Detect which cell encompasses the target text, then output its (X, Y) center coordinate. 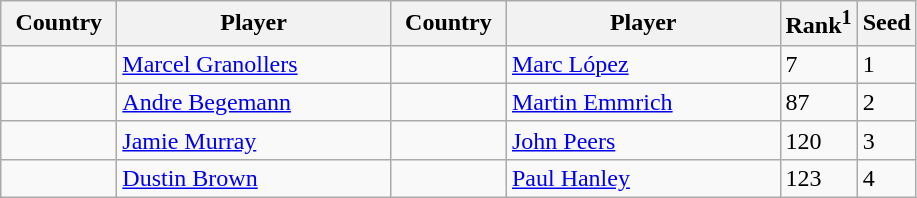
4 (886, 178)
3 (886, 140)
120 (818, 140)
7 (818, 64)
1 (886, 64)
Rank1 (818, 24)
87 (818, 102)
Jamie Murray (254, 140)
John Peers (643, 140)
2 (886, 102)
Marcel Granollers (254, 64)
Paul Hanley (643, 178)
123 (818, 178)
Martin Emmrich (643, 102)
Seed (886, 24)
Dustin Brown (254, 178)
Marc López (643, 64)
Andre Begemann (254, 102)
